Determine the [x, y] coordinate at the center of the cell enclosing the given text.  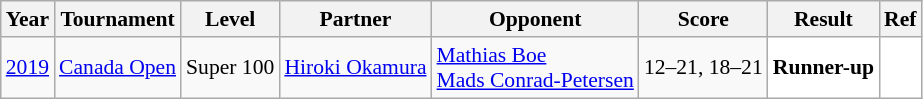
12–21, 18–21 [704, 68]
Ref [900, 19]
Canada Open [118, 68]
Runner-up [824, 68]
Tournament [118, 19]
Mathias Boe Mads Conrad-Petersen [536, 68]
Opponent [536, 19]
2019 [28, 68]
Score [704, 19]
Partner [355, 19]
Year [28, 19]
Super 100 [230, 68]
Level [230, 19]
Hiroki Okamura [355, 68]
Result [824, 19]
